Return (x, y) of the center of cell containing provided text 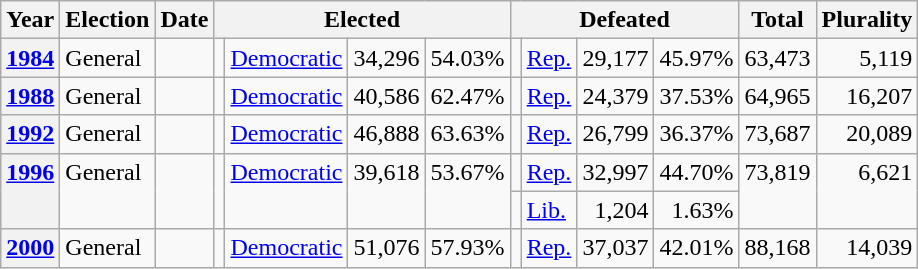
88,168 (778, 248)
34,296 (386, 58)
2000 (30, 248)
5,119 (867, 58)
Lib. (549, 210)
1988 (30, 96)
Election (108, 20)
37,037 (616, 248)
Date (184, 20)
1996 (30, 191)
37.53% (696, 96)
24,379 (616, 96)
Plurality (867, 20)
64,965 (778, 96)
45.97% (696, 58)
1.63% (696, 210)
1,204 (616, 210)
51,076 (386, 248)
1992 (30, 134)
6,621 (867, 191)
Total (778, 20)
63,473 (778, 58)
73,819 (778, 191)
16,207 (867, 96)
29,177 (616, 58)
Year (30, 20)
40,586 (386, 96)
73,687 (778, 134)
53.67% (468, 191)
42.01% (696, 248)
26,799 (616, 134)
62.47% (468, 96)
63.63% (468, 134)
14,039 (867, 248)
1984 (30, 58)
46,888 (386, 134)
54.03% (468, 58)
20,089 (867, 134)
Elected (362, 20)
44.70% (696, 172)
Defeated (624, 20)
32,997 (616, 172)
57.93% (468, 248)
39,618 (386, 191)
36.37% (696, 134)
